Capture the cell that displays the provided text and extract its [x, y] central coordinate. 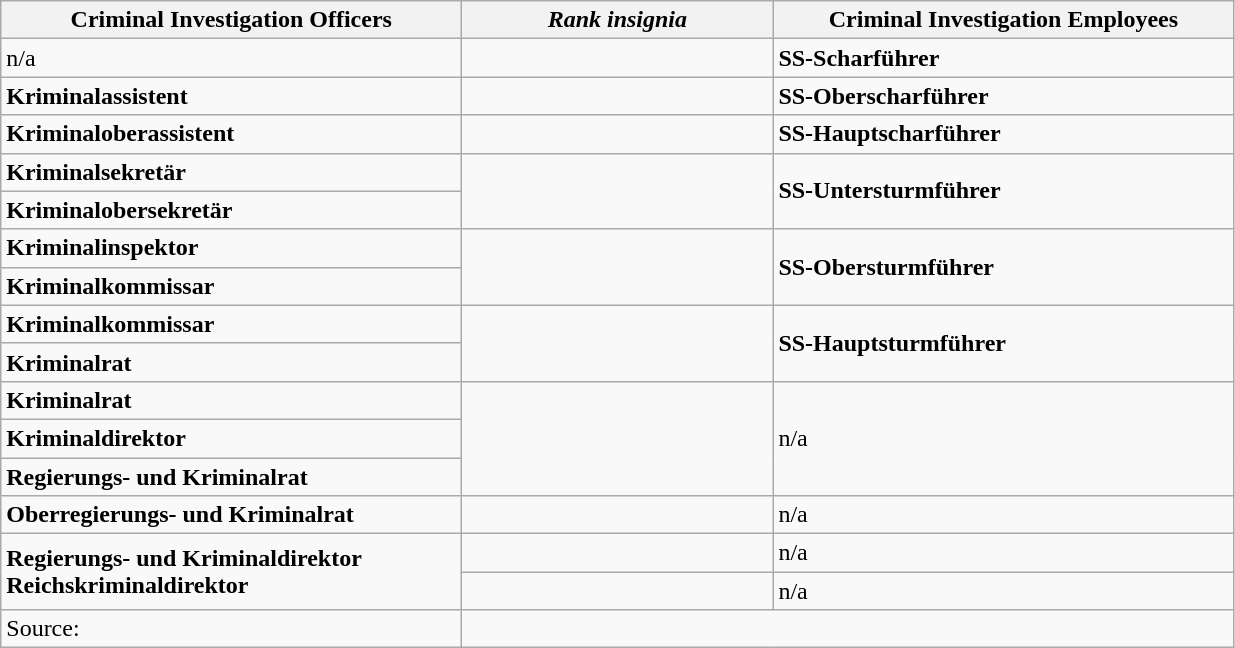
Criminal Investigation Officers [232, 20]
Kriminalobersekretär [232, 210]
Kriminalsekretär [232, 172]
Kriminalinspektor [232, 248]
SS-Hauptscharführer [1004, 134]
Criminal Investigation Employees [1004, 20]
SS-Untersturmführer [1004, 191]
SS-Oberscharführer [1004, 96]
Regierungs- und Kriminalrat [232, 477]
Kriminaldirektor [232, 438]
Kriminalassistent [232, 96]
Kriminaloberassistent [232, 134]
Regierungs- und KriminaldirektorReichskriminaldirektor [232, 572]
SS-Scharführer [1004, 58]
Rank insignia [618, 20]
Source: [232, 629]
SS-Hauptsturmführer [1004, 343]
Oberregierungs- und Kriminalrat [232, 515]
SS-Obersturmführer [1004, 267]
